Find where the given text appears and provide that cell's center as (x, y) coordinate. 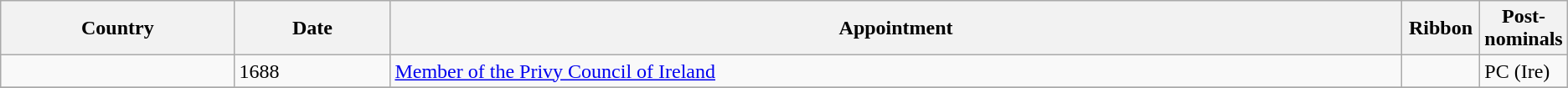
Member of the Privy Council of Ireland (896, 71)
PC (Ire) (1524, 71)
1688 (312, 71)
Appointment (896, 28)
Country (117, 28)
Post-nominals (1524, 28)
Ribbon (1441, 28)
Date (312, 28)
